From the cell containing the given text, extract its center point as [X, Y] coordinate. 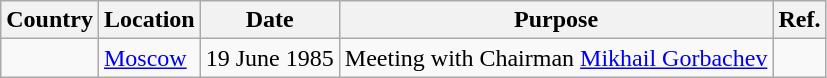
Meeting with Chairman Mikhail Gorbachev [556, 58]
Location [149, 20]
Moscow [149, 58]
Date [270, 20]
Country [50, 20]
Purpose [556, 20]
Ref. [800, 20]
19 June 1985 [270, 58]
